Provide the (X, Y) coordinate of the cell's center where the given text is located.  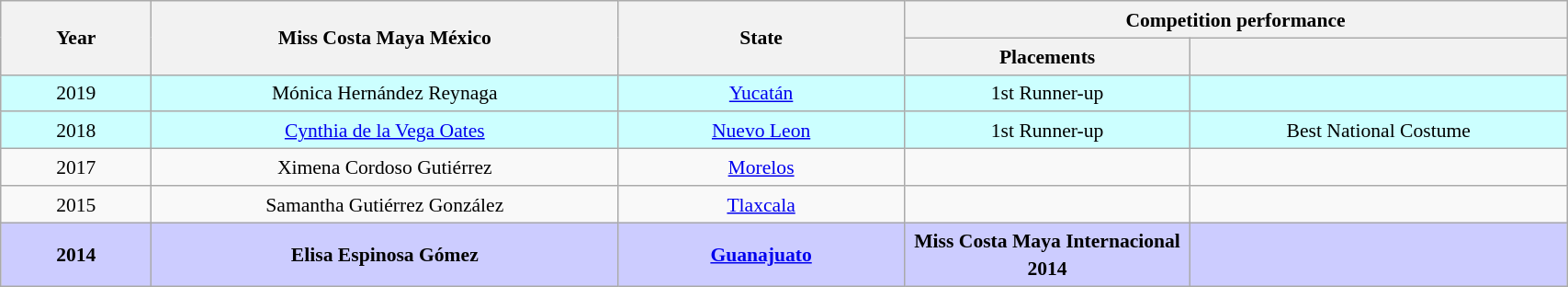
2019 (76, 93)
Placements (1047, 56)
Miss Costa Maya Internacional 2014 (1047, 255)
2014 (76, 255)
Best National Costume (1379, 131)
Ximena Cordoso Gutiérrez (385, 167)
2017 (76, 167)
Nuevo Leon (761, 131)
Mónica Hernández Reynaga (385, 93)
2015 (76, 204)
Elisa Espinosa Gómez (385, 255)
Morelos (761, 167)
Cynthia de la Vega Oates (385, 131)
State (761, 38)
2018 (76, 131)
Tlaxcala (761, 204)
Samantha Gutiérrez González (385, 204)
Year (76, 38)
Competition performance (1235, 19)
Miss Costa Maya México (385, 38)
Guanajuato (761, 255)
Yucatán (761, 93)
